From the cell containing the given text, extract its center point as (x, y) coordinate. 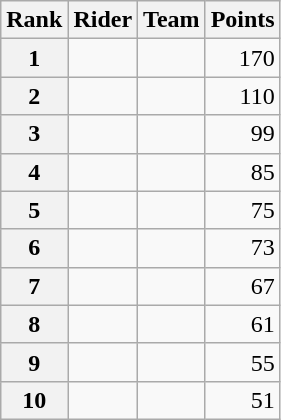
Points (242, 20)
55 (242, 362)
7 (34, 286)
61 (242, 324)
85 (242, 172)
99 (242, 134)
73 (242, 248)
51 (242, 400)
8 (34, 324)
2 (34, 96)
Rank (34, 20)
10 (34, 400)
170 (242, 58)
1 (34, 58)
Rider (103, 20)
3 (34, 134)
67 (242, 286)
110 (242, 96)
4 (34, 172)
6 (34, 248)
Team (172, 20)
75 (242, 210)
5 (34, 210)
9 (34, 362)
